Capture the cell that displays the provided text and extract its (x, y) central coordinate. 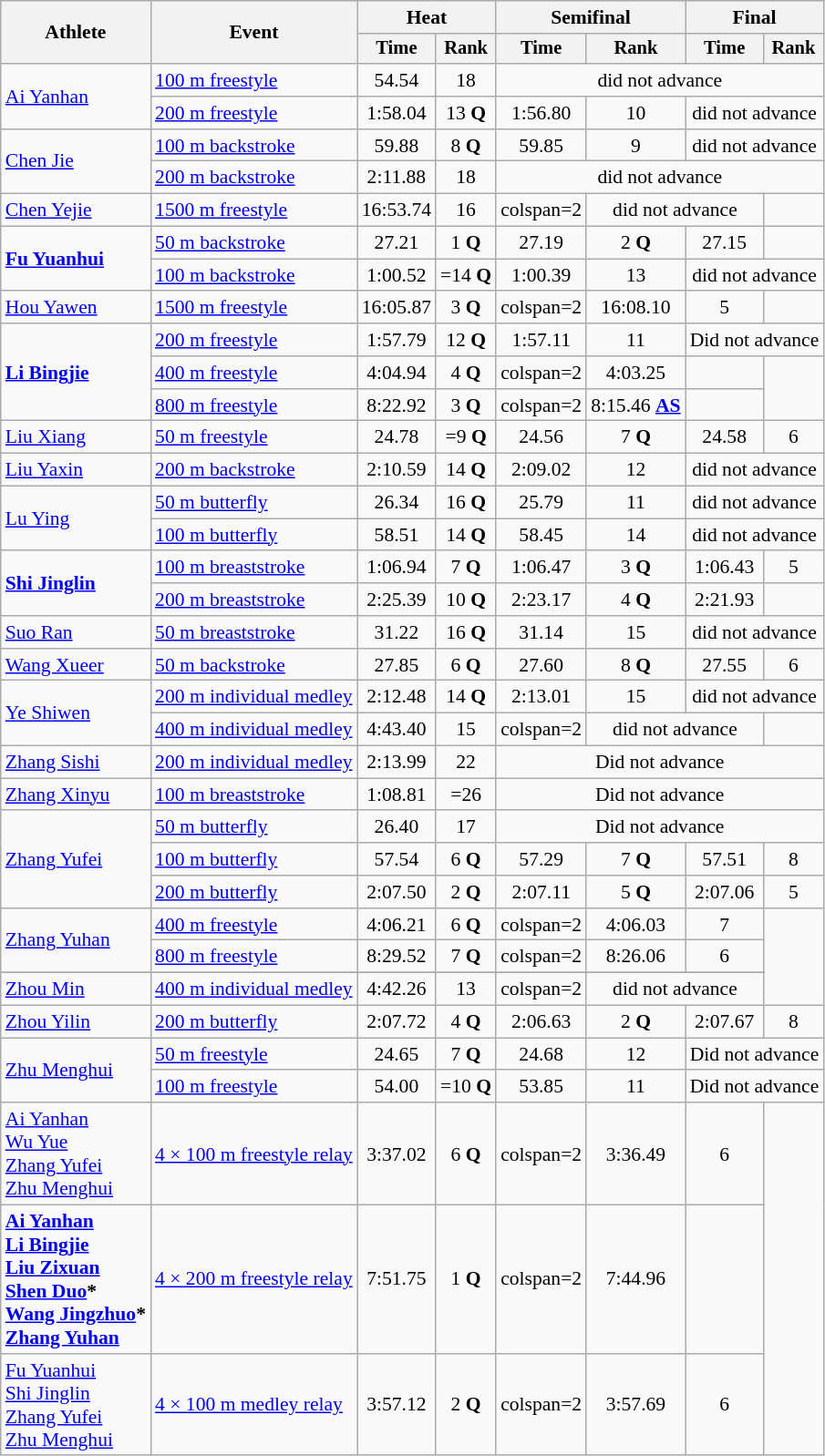
59.88 (397, 146)
2:13.01 (541, 697)
1:56.80 (541, 113)
Lu Ying (76, 519)
1:00.52 (397, 275)
1:06.43 (725, 568)
27.85 (397, 665)
Liu Xiang (76, 437)
Hou Yawen (76, 308)
Suo Ran (76, 632)
57.29 (541, 859)
Ye Shiwen (76, 713)
26.40 (397, 827)
54.00 (397, 1087)
Shi Jinglin (76, 583)
27.21 (397, 243)
=10 Q (466, 1087)
4:06.21 (397, 925)
12 Q (466, 340)
Ai Yanhan (76, 97)
Semifinal (591, 17)
16:53.74 (397, 210)
1:06.94 (397, 568)
Fu YuanhuiShi JinglinZhang YufeiZhu Menghui (76, 1405)
Zhang Sishi (76, 763)
2:07.06 (725, 892)
8:15.46 AS (635, 405)
24.58 (725, 437)
Li Bingjie (76, 372)
3:37.02 (397, 1154)
22 (466, 763)
4 × 100 m medley relay (253, 1405)
Final (755, 17)
2:07.67 (725, 1022)
8:26.06 (635, 957)
57.54 (397, 859)
4 × 200 m freestyle relay (253, 1279)
58.45 (541, 535)
2:12.48 (397, 697)
24.68 (541, 1054)
10 Q (466, 600)
24.78 (397, 437)
59.85 (541, 146)
31.22 (397, 632)
Zhou Yilin (76, 1022)
50 m breaststroke (253, 632)
27.19 (541, 243)
Chen Jie (76, 162)
2:07.72 (397, 1022)
Liu Yaxin (76, 470)
Fu Yuanhui (76, 259)
2:09.02 (541, 470)
14 (635, 535)
2:07.11 (541, 892)
16:05.87 (397, 308)
2:07.50 (397, 892)
53.85 (541, 1087)
7:51.75 (397, 1279)
7:44.96 (635, 1279)
7 (725, 925)
Chen Yejie (76, 210)
3:57.69 (635, 1405)
8:29.52 (397, 957)
Ai YanhanWu YueZhang YufeiZhu Menghui (76, 1154)
17 (466, 827)
Heat (427, 17)
2:25.39 (397, 600)
3:57.12 (397, 1405)
24.56 (541, 437)
27.15 (725, 243)
Ai YanhanLi BingjieLiu ZixuanShen Duo*Wang Jingzhuo*Zhang Yuhan (76, 1279)
9 (635, 146)
24.65 (397, 1054)
5 Q (635, 892)
2:10.59 (397, 470)
Zhang Xinyu (76, 795)
4 × 100 m freestyle relay (253, 1154)
200 m breaststroke (253, 600)
Athlete (76, 33)
4:06.03 (635, 925)
4:42.26 (397, 989)
4:03.25 (635, 373)
=26 (466, 795)
Zhang Yuhan (76, 940)
10 (635, 113)
=9 Q (466, 437)
16 (466, 210)
2:06.63 (541, 1022)
2:13.99 (397, 763)
3:36.49 (635, 1154)
Event (253, 33)
4:04.94 (397, 373)
1:58.04 (397, 113)
4:43.40 (397, 730)
Zhou Min (76, 989)
1:57.11 (541, 340)
13 Q (466, 113)
27.60 (541, 665)
1:57.79 (397, 340)
2:11.88 (397, 178)
1:08.81 (397, 795)
=14 Q (466, 275)
2:21.93 (725, 600)
26.34 (397, 503)
16:08.10 (635, 308)
Wang Xueer (76, 665)
2:23.17 (541, 600)
1:06.47 (541, 568)
54.54 (397, 80)
1:00.39 (541, 275)
8:22.92 (397, 405)
27.55 (725, 665)
31.14 (541, 632)
25.79 (541, 503)
Zhang Yufei (76, 860)
Zhu Menghui (76, 1070)
57.51 (725, 859)
58.51 (397, 535)
